Determine the [X, Y] coordinate at the center of the cell enclosing the given text.  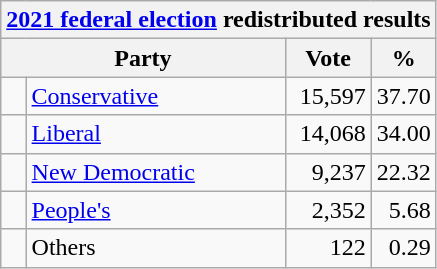
0.29 [404, 248]
New Democratic [156, 172]
22.32 [404, 172]
% [404, 58]
2021 federal election redistributed results [218, 20]
2,352 [328, 210]
Others [156, 248]
5.68 [404, 210]
People's [156, 210]
9,237 [328, 172]
Conservative [156, 96]
Party [143, 58]
Vote [328, 58]
34.00 [404, 134]
37.70 [404, 96]
14,068 [328, 134]
15,597 [328, 96]
Liberal [156, 134]
122 [328, 248]
